Provide the [x, y] coordinate of the cell's center where the given text is located.  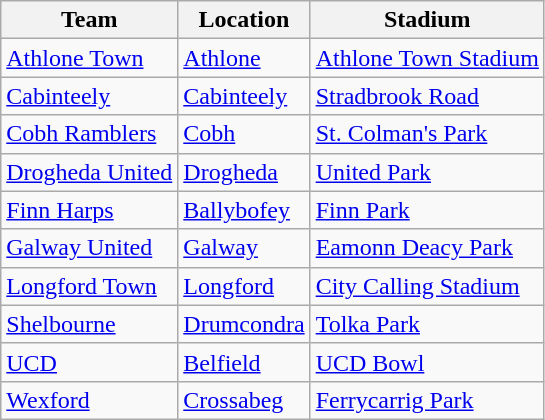
Finn Harps [90, 210]
Team [90, 20]
Eamonn Deacy Park [427, 248]
Athlone [244, 58]
Location [244, 20]
Stradbrook Road [427, 96]
Galway [244, 248]
Longford Town [90, 286]
Wexford [90, 400]
Cobh Ramblers [90, 134]
Cobh [244, 134]
Drogheda United [90, 172]
Athlone Town [90, 58]
UCD [90, 362]
Galway United [90, 248]
Crossabeg [244, 400]
Drogheda [244, 172]
Stadium [427, 20]
United Park [427, 172]
Drumcondra [244, 324]
Athlone Town Stadium [427, 58]
City Calling Stadium [427, 286]
Belfield [244, 362]
Longford [244, 286]
Tolka Park [427, 324]
Ballybofey [244, 210]
St. Colman's Park [427, 134]
Shelbourne [90, 324]
UCD Bowl [427, 362]
Finn Park [427, 210]
Ferrycarrig Park [427, 400]
